Detect which cell encompasses the target text, then output its (x, y) center coordinate. 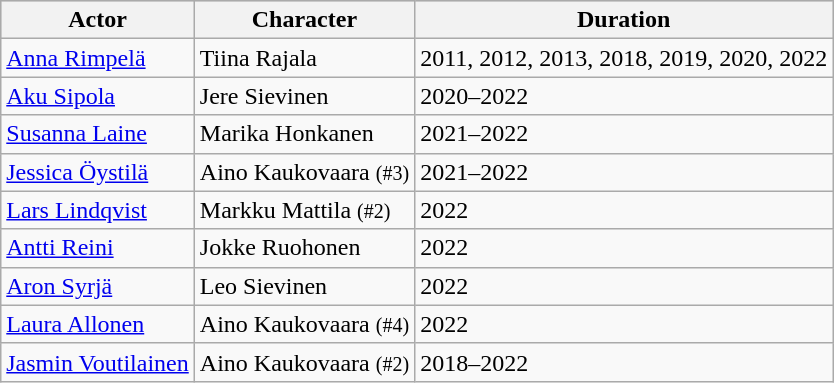
Marika Honkanen (304, 134)
2020–2022 (624, 96)
Anna Rimpelä (98, 58)
Antti Reini (98, 248)
Aino Kaukovaara (#3) (304, 172)
Jasmin Voutilainen (98, 362)
Jessica Öystilä (98, 172)
Lars Lindqvist (98, 210)
Jokke Ruohonen (304, 248)
Duration (624, 20)
Aino Kaukovaara (#4) (304, 324)
Aku Sipola (98, 96)
Markku Mattila (#2) (304, 210)
Jere Sievinen (304, 96)
Actor (98, 20)
Aino Kaukovaara (#2) (304, 362)
Leo Sievinen (304, 286)
2018–2022 (624, 362)
Laura Allonen (98, 324)
Tiina Rajala (304, 58)
2011, 2012, 2013, 2018, 2019, 2020, 2022 (624, 58)
Aron Syrjä (98, 286)
Susanna Laine (98, 134)
Character (304, 20)
